Identify which cell holds the provided text, then report its [x, y] central coordinate. 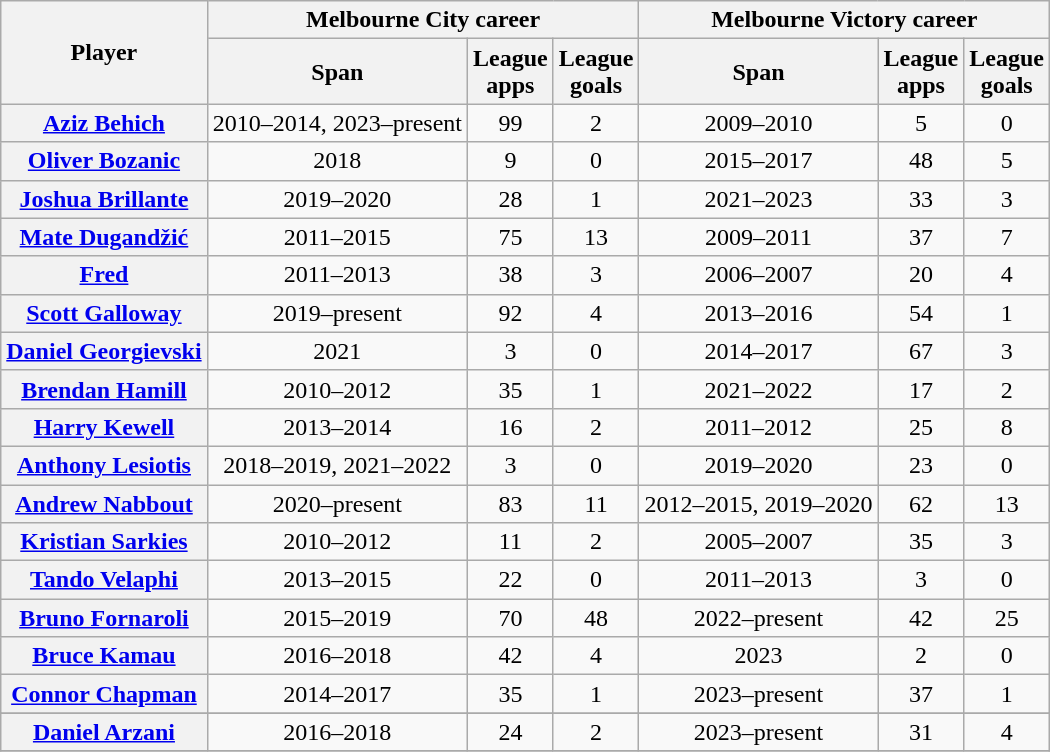
16 [511, 427]
Aziz Behich [104, 123]
70 [511, 618]
Bruno Fornaroli [104, 618]
Daniel Arzani [104, 732]
Scott Galloway [104, 313]
2021 [337, 351]
2015–2019 [337, 618]
2021–2022 [758, 389]
92 [511, 313]
2006–2007 [758, 275]
7 [1007, 237]
Melbourne City career [423, 20]
Joshua Brillante [104, 199]
Mate Dugandžić [104, 237]
Bruce Kamau [104, 656]
2005–2007 [758, 542]
Daniel Georgievski [104, 351]
Kristian Sarkies [104, 542]
54 [921, 313]
31 [921, 732]
Oliver Bozanic [104, 161]
2015–2017 [758, 161]
22 [511, 580]
83 [511, 503]
2018–2019, 2021–2022 [337, 465]
67 [921, 351]
2018 [337, 161]
62 [921, 503]
2021–2023 [758, 199]
2012–2015, 2019–2020 [758, 503]
28 [511, 199]
2013–2016 [758, 313]
2020–present [337, 503]
Fred [104, 275]
Player [104, 52]
17 [921, 389]
Brendan Hamill [104, 389]
38 [511, 275]
Melbourne Victory career [844, 20]
33 [921, 199]
20 [921, 275]
24 [511, 732]
2013–2015 [337, 580]
2011–2015 [337, 237]
2013–2014 [337, 427]
Connor Chapman [104, 694]
2011–2012 [758, 427]
8 [1007, 427]
2009–2011 [758, 237]
2022–present [758, 618]
2019–present [337, 313]
99 [511, 123]
75 [511, 237]
9 [511, 161]
2010–2014, 2023–present [337, 123]
Harry Kewell [104, 427]
2009–2010 [758, 123]
Anthony Lesiotis [104, 465]
Andrew Nabbout [104, 503]
2023 [758, 656]
23 [921, 465]
Tando Velaphi [104, 580]
